For the text-containing cell, return its midpoint in [X, Y] coordinate format. 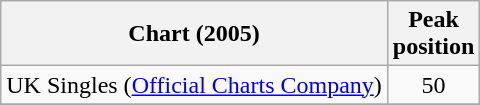
50 [433, 85]
Chart (2005) [194, 34]
Peakposition [433, 34]
UK Singles (Official Charts Company) [194, 85]
